Output the [X, Y] coordinate of the center of the cell containing the given text.  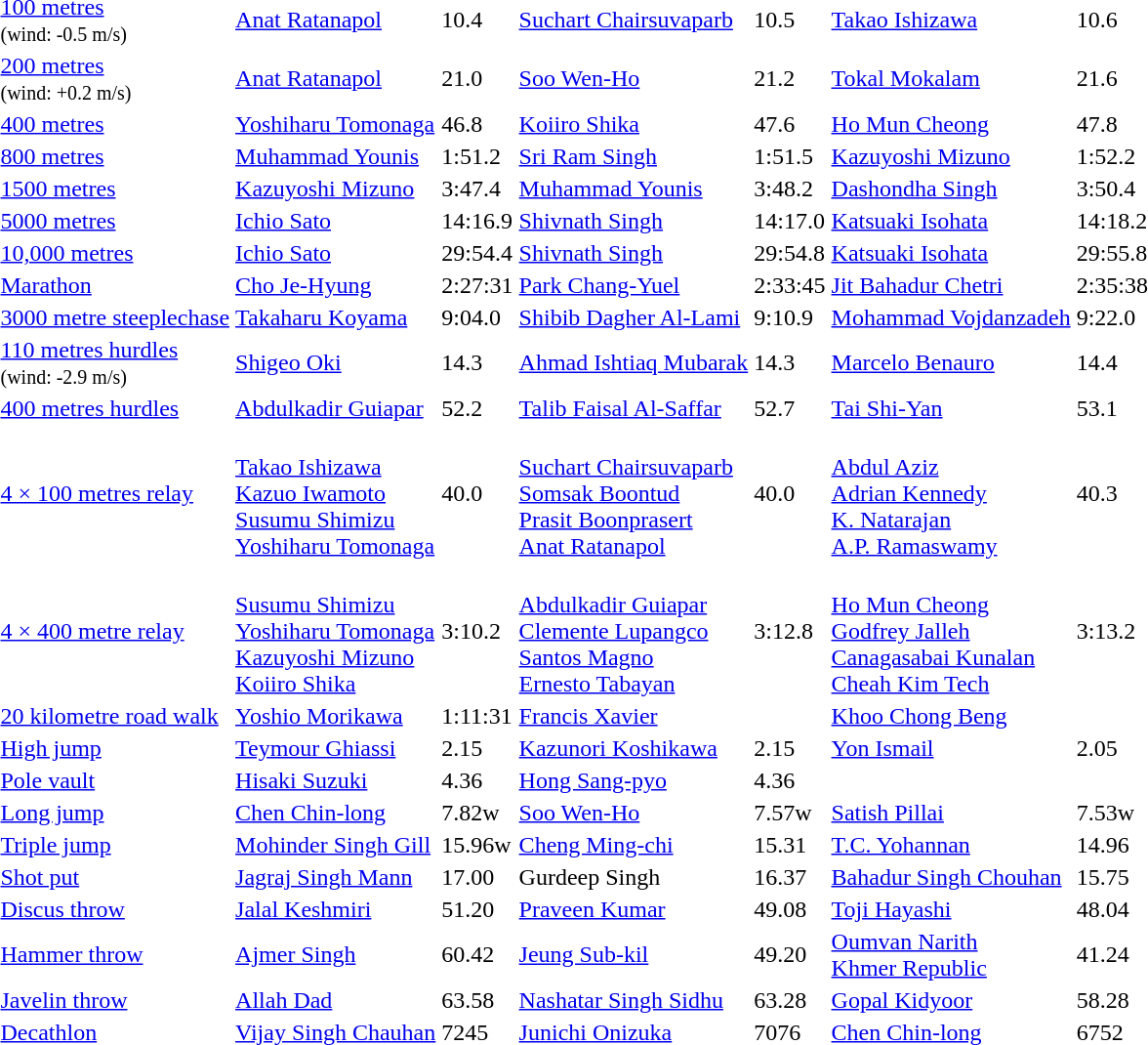
9:04.0 [477, 317]
15.96w [477, 845]
Dashondha Singh [951, 188]
Toji Hayashi [951, 909]
51.20 [477, 909]
3:10.2 [477, 631]
Jit Bahadur Chetri [951, 285]
21.0 [477, 78]
16.37 [790, 877]
Park Chang-Yuel [634, 285]
Kazunori Koshikawa [634, 748]
14:16.9 [477, 221]
Shibib Dagher Al-Lami [634, 317]
Bahadur Singh Chouhan [951, 877]
Praveen Kumar [634, 909]
15.31 [790, 845]
Shigeo Oki [336, 363]
Yoshio Morikawa [336, 716]
47.6 [790, 124]
29:54.8 [790, 253]
Francis Xavier [634, 716]
Chen Chin-long [336, 813]
2:33:45 [790, 285]
Tokal Mokalam [951, 78]
46.8 [477, 124]
Gurdeep Singh [634, 877]
49.08 [790, 909]
Talib Faisal Al-Saffar [634, 408]
7.57w [790, 813]
Hong Sang-pyo [634, 780]
Mohinder Singh Gill [336, 845]
3:47.4 [477, 188]
Anat Ratanapol [336, 78]
Yon Ismail [951, 748]
Mohammad Vojdanzadeh [951, 317]
52.7 [790, 408]
Sri Ram Singh [634, 156]
Jagraj Singh Mann [336, 877]
Takao IshizawaKazuo IwamotoSusumu ShimizuYoshiharu Tomonaga [336, 493]
Satish Pillai [951, 813]
Susumu ShimizuYoshiharu TomonagaKazuyoshi MizunoKoiiro Shika [336, 631]
Koiiro Shika [634, 124]
Tai Shi-Yan [951, 408]
60.42 [477, 955]
3:48.2 [790, 188]
14:17.0 [790, 221]
Jeung Sub-kil [634, 955]
63.58 [477, 1000]
52.2 [477, 408]
Abdulkadir Guiapar [336, 408]
Allah Dad [336, 1000]
Abdulkadir GuiaparClemente LupangcoSantos MagnoErnesto Tabayan [634, 631]
Ajmer Singh [336, 955]
Abdul AzizAdrian KennedyK. NatarajanA.P. Ramaswamy [951, 493]
17.00 [477, 877]
Oumvan Narith Khmer Republic [951, 955]
Ho Mun CheongGodfrey JallehCanagasabai KunalanCheah Kim Tech [951, 631]
7.82w [477, 813]
3:12.8 [790, 631]
Khoo Chong Beng [951, 716]
Nashatar Singh Sidhu [634, 1000]
Ho Mun Cheong [951, 124]
Teymour Ghiassi [336, 748]
Yoshiharu Tomonaga [336, 124]
Gopal Kidyoor [951, 1000]
29:54.4 [477, 253]
Hisaki Suzuki [336, 780]
1:11:31 [477, 716]
Suchart ChairsuvaparbSomsak BoontudPrasit BoonprasertAnat Ratanapol [634, 493]
1:51.2 [477, 156]
Cho Je-Hyung [336, 285]
Cheng Ming-chi [634, 845]
63.28 [790, 1000]
Jalal Keshmiri [336, 909]
9:10.9 [790, 317]
T.C. Yohannan [951, 845]
21.2 [790, 78]
Marcelo Benauro [951, 363]
2:27:31 [477, 285]
49.20 [790, 955]
1:51.5 [790, 156]
Takaharu Koyama [336, 317]
Ahmad Ishtiaq Mubarak [634, 363]
